Determine the [X, Y] coordinate at the center of the cell enclosing the given text.  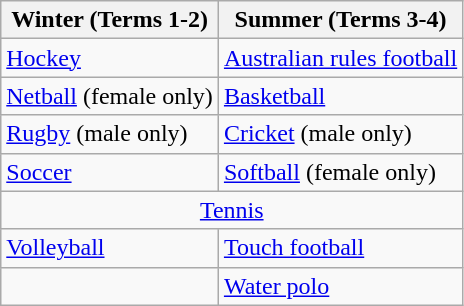
Winter (Terms 1-2) [110, 20]
Basketball [340, 96]
Hockey [110, 58]
Volleyball [110, 248]
Netball (female only) [110, 96]
Rugby (male only) [110, 134]
Soccer [110, 172]
Softball (female only) [340, 172]
Water polo [340, 286]
Summer (Terms 3-4) [340, 20]
Cricket (male only) [340, 134]
Touch football [340, 248]
Australian rules football [340, 58]
Tennis [232, 210]
